Search for the cell housing the specified text and yield its [x, y] center coordinate. 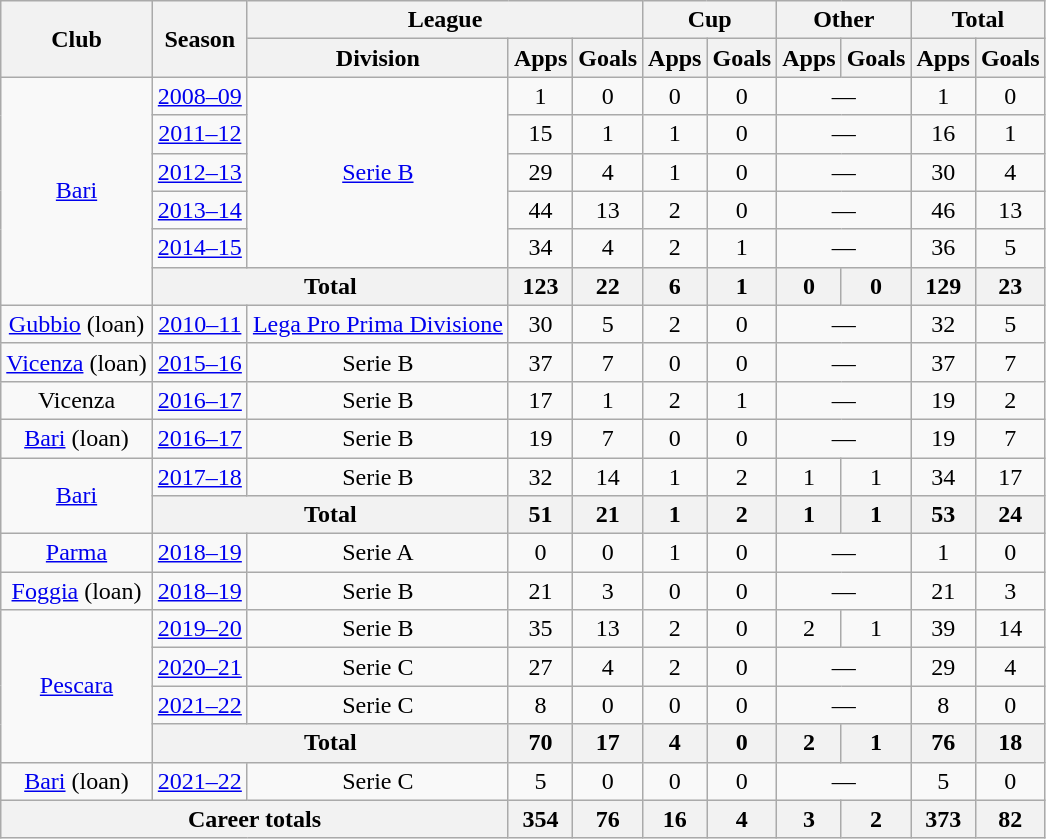
46 [943, 210]
Other [844, 20]
36 [943, 248]
373 [943, 819]
2011–12 [200, 134]
51 [540, 515]
39 [943, 629]
2017–18 [200, 477]
2012–13 [200, 172]
Division [378, 58]
2019–20 [200, 629]
27 [540, 667]
2014–15 [200, 248]
Vicenza [77, 400]
2020–21 [200, 667]
18 [1010, 743]
Lega Pro Prima Divisione [378, 324]
Parma [77, 553]
354 [540, 819]
Career totals [255, 819]
129 [943, 286]
23 [1010, 286]
Gubbio (loan) [77, 324]
2008–09 [200, 96]
2013–14 [200, 210]
Foggia (loan) [77, 591]
123 [540, 286]
15 [540, 134]
Serie A [378, 553]
22 [608, 286]
Vicenza (loan) [77, 362]
53 [943, 515]
Cup [710, 20]
2010–11 [200, 324]
2015–16 [200, 362]
44 [540, 210]
24 [1010, 515]
Season [200, 39]
70 [540, 743]
6 [675, 286]
Club [77, 39]
35 [540, 629]
League [444, 20]
82 [1010, 819]
Pescara [77, 686]
